Return [x, y] of the center of cell containing provided text 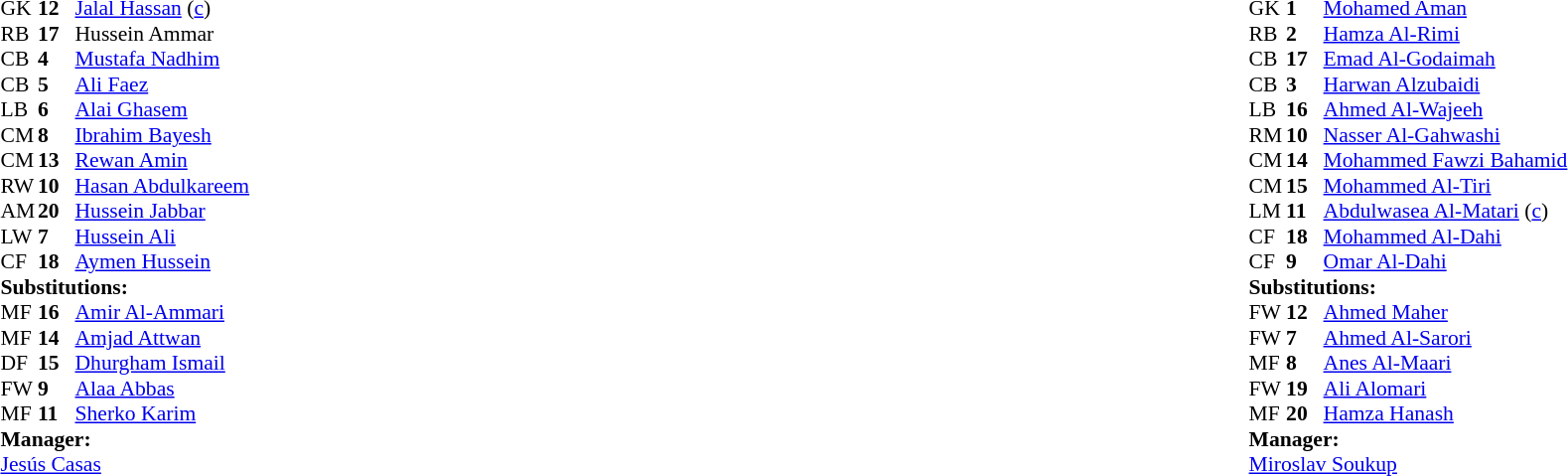
6 [57, 110]
Sherko Karim [163, 414]
Alaa Abbas [163, 389]
Emad Al-Godaimah [1446, 59]
Dhurgham Ismail [163, 363]
Nasser Al-Gahwashi [1446, 135]
3 [1305, 84]
Ahmed Maher [1446, 313]
Amjad Attwan [163, 338]
Anes Al-Maari [1446, 363]
Aymen Hussein [163, 261]
DF [19, 363]
Ali Alomari [1446, 389]
Alai Ghasem [163, 110]
12 [1305, 313]
Harwan Alzubaidi [1446, 84]
Amir Al-Ammari [163, 313]
Ahmed Al-Wajeeh [1446, 110]
13 [57, 160]
AM [19, 212]
Hussein Jabbar [163, 212]
RW [19, 186]
Hasan Abdulkareem [163, 186]
4 [57, 59]
Mohammed Al-Dahi [1446, 237]
Abdulwasea Al-Matari (c) [1446, 212]
Ibrahim Bayesh [163, 135]
Ali Faez [163, 84]
Mohammed Fawzi Bahamid [1446, 160]
19 [1305, 389]
LW [19, 237]
Mustafa Nadhim [163, 59]
Ahmed Al-Sarori [1446, 338]
Hamza Hanash [1446, 414]
LM [1268, 212]
Hussein Ali [163, 237]
Mohammed Al-Tiri [1446, 186]
RM [1268, 135]
Hamza Al-Rimi [1446, 34]
Rewan Amin [163, 160]
Omar Al-Dahi [1446, 261]
Hussein Ammar [163, 34]
5 [57, 84]
2 [1305, 34]
